Return (x, y) of the center of cell containing provided text 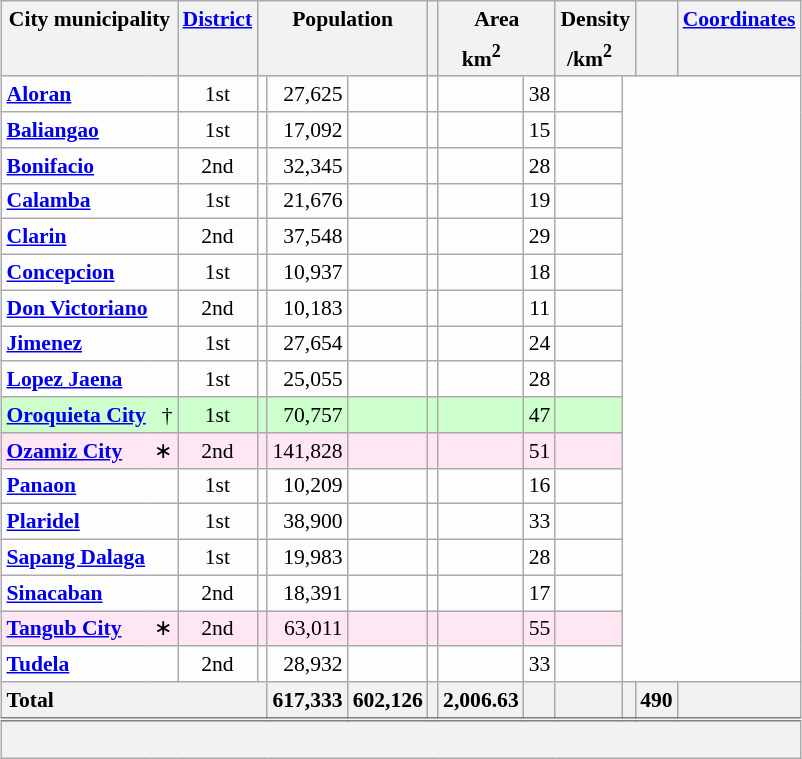
District (218, 18)
18 (540, 272)
/km2 (588, 56)
Calamba (89, 201)
Bonifacio (89, 165)
27,654 (307, 344)
Baliangao (89, 130)
City municipality (89, 18)
19,983 (307, 557)
10,209 (307, 486)
Aloran (89, 94)
70,757 (307, 415)
602,126 (388, 700)
Concepcion (89, 272)
Sapang Dalaga (89, 557)
27,625 (307, 94)
Total (134, 700)
Clarin (89, 237)
10,937 (307, 272)
Don Victoriano (89, 308)
Population (342, 18)
2,006.63 (481, 700)
141,828 (307, 450)
† (164, 415)
490 (656, 700)
Lopez Jaena (89, 379)
19 (540, 201)
17,092 (307, 130)
25,055 (307, 379)
Coordinates (740, 18)
10,183 (307, 308)
55 (540, 629)
24 (540, 344)
38,900 (307, 522)
Density (595, 18)
Oroquieta City (76, 415)
32,345 (307, 165)
63,011 (307, 629)
51 (540, 450)
Panaon (89, 486)
37,548 (307, 237)
21,676 (307, 201)
16 (540, 486)
11 (540, 308)
Tudela (89, 664)
Plaridel (89, 522)
Sinacaban (89, 593)
47 (540, 415)
km2 (481, 56)
Ozamiz City (76, 450)
15 (540, 130)
18,391 (307, 593)
617,333 (307, 700)
28,932 (307, 664)
Jimenez (89, 344)
17 (540, 593)
Area (496, 18)
29 (540, 237)
38 (540, 94)
Tangub City (76, 629)
